Extract the (X, Y) coordinate from the center of the cell holding the provided text.  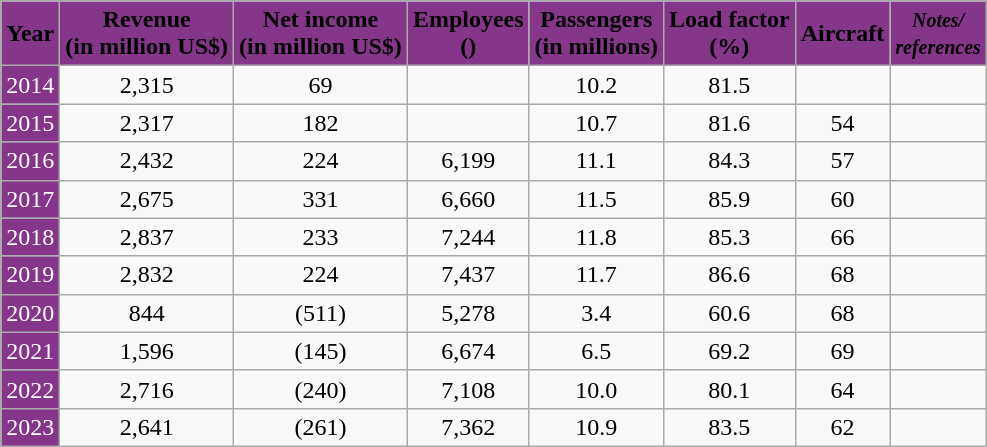
Revenue(in million US$) (147, 34)
2021 (30, 351)
84.3 (729, 161)
81.6 (729, 123)
11.1 (596, 161)
2,716 (147, 389)
Passengers(in millions) (596, 34)
81.5 (729, 85)
Employees() (468, 34)
2023 (30, 427)
7,244 (468, 237)
80.1 (729, 389)
7,362 (468, 427)
2,675 (147, 199)
11.5 (596, 199)
(240) (321, 389)
2022 (30, 389)
2,641 (147, 427)
844 (147, 313)
2016 (30, 161)
Load factor(%) (729, 34)
1,596 (147, 351)
2019 (30, 275)
2020 (30, 313)
2,832 (147, 275)
6,199 (468, 161)
85.3 (729, 237)
2015 (30, 123)
7,437 (468, 275)
86.6 (729, 275)
11.7 (596, 275)
10.0 (596, 389)
Net income(in million US$) (321, 34)
83.5 (729, 427)
6,660 (468, 199)
54 (842, 123)
2,315 (147, 85)
6,674 (468, 351)
10.7 (596, 123)
2,837 (147, 237)
60.6 (729, 313)
7,108 (468, 389)
(261) (321, 427)
2017 (30, 199)
85.9 (729, 199)
62 (842, 427)
11.8 (596, 237)
2014 (30, 85)
182 (321, 123)
60 (842, 199)
10.9 (596, 427)
57 (842, 161)
(145) (321, 351)
6.5 (596, 351)
2,317 (147, 123)
3.4 (596, 313)
66 (842, 237)
Year (30, 34)
64 (842, 389)
Notes/references (938, 34)
5,278 (468, 313)
(511) (321, 313)
69.2 (729, 351)
331 (321, 199)
2018 (30, 237)
233 (321, 237)
10.2 (596, 85)
2,432 (147, 161)
Aircraft (842, 34)
